Locate the cell with the specified text and output its [X, Y] center coordinate. 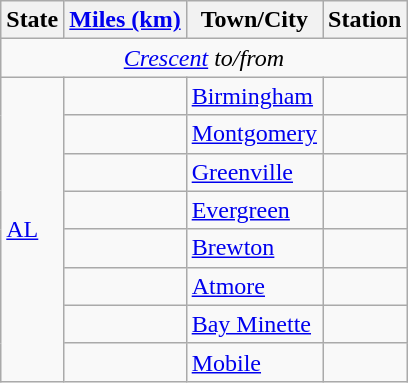
Station [365, 20]
Crescent to/from [204, 58]
Bay Minette [254, 324]
AL [32, 229]
State [32, 20]
Mobile [254, 362]
Evergreen [254, 210]
Montgomery [254, 134]
Miles (km) [125, 20]
Brewton [254, 248]
Birmingham [254, 96]
Greenville [254, 172]
Atmore [254, 286]
Town/City [254, 20]
